Detect which cell encompasses the target text, then output its (x, y) center coordinate. 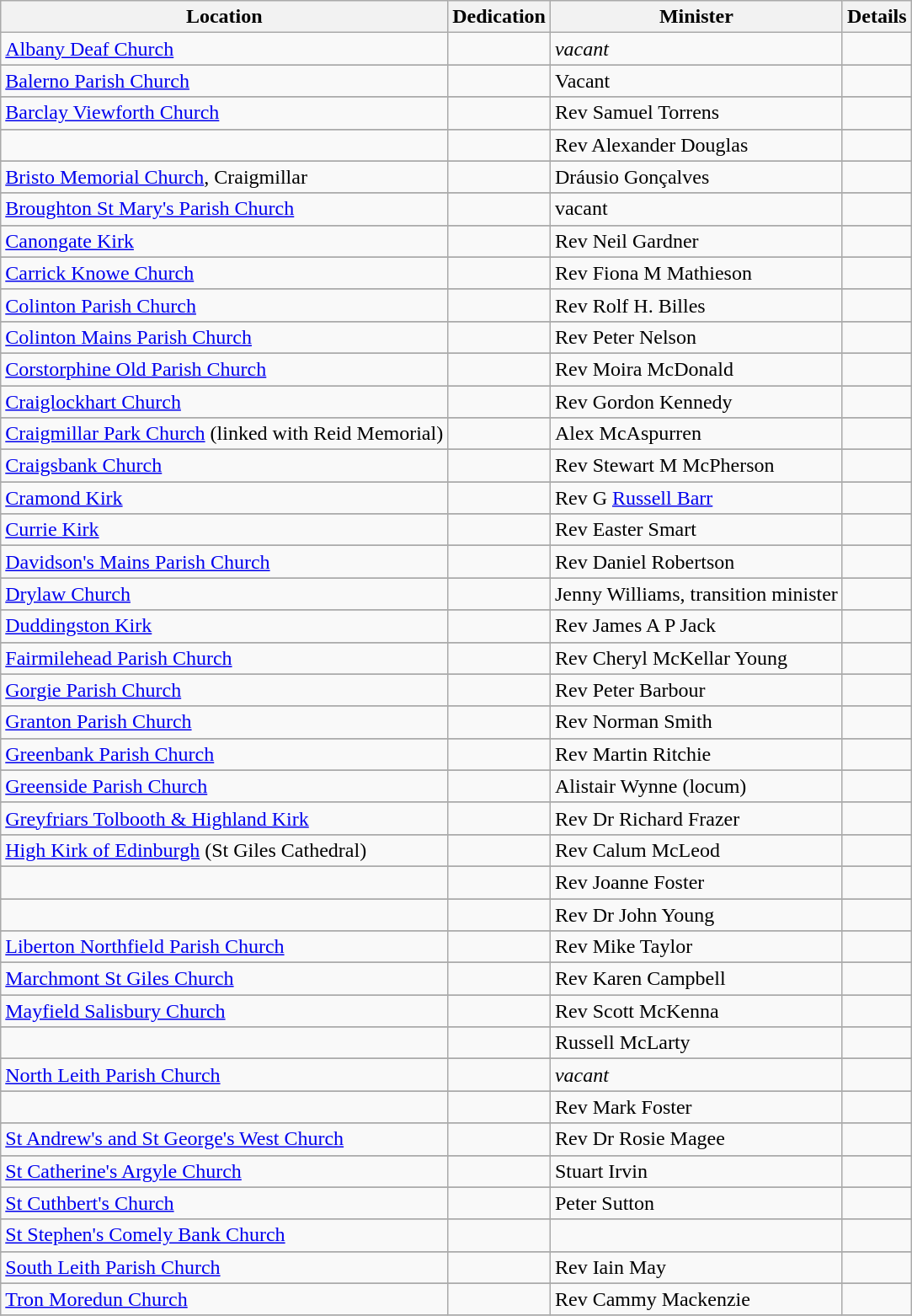
Currie Kirk (224, 530)
Greyfriars Tolbooth & Highland Kirk (224, 818)
Rev G Russell Barr (696, 498)
St Cuthbert's Church (224, 1203)
South Leith Parish Church (224, 1267)
North Leith Parish Church (224, 1075)
Rev Dr Richard Frazer (696, 818)
Rev Rolf H. Billes (696, 305)
Rev Joanne Foster (696, 882)
Rev Moira McDonald (696, 369)
Greenbank Parish Church (224, 754)
Russell McLarty (696, 1043)
Rev Karen Campbell (696, 979)
Dedication (499, 17)
Craigsbank Church (224, 466)
Balerno Parish Church (224, 81)
Rev Alexander Douglas (696, 145)
Colinton Mains Parish Church (224, 337)
Gorgie Parish Church (224, 690)
Rev Daniel Robertson (696, 562)
Rev Mark Foster (696, 1107)
Rev Scott McKenna (696, 1011)
Details (877, 17)
Rev Peter Nelson (696, 337)
Craiglockhart Church (224, 402)
Rev Peter Barbour (696, 690)
Cramond Kirk (224, 498)
Alex McAspurren (696, 434)
Broughton St Mary's Parish Church (224, 209)
Fairmilehead Parish Church (224, 658)
Rev Mike Taylor (696, 947)
Jenny Williams, transition minister (696, 594)
Craigmillar Park Church (linked with Reid Memorial) (224, 434)
Barclay Viewforth Church (224, 113)
Alistair Wynne (locum) (696, 786)
Drylaw Church (224, 594)
Rev Calum McLeod (696, 850)
Peter Sutton (696, 1203)
Corstorphine Old Parish Church (224, 369)
Carrick Knowe Church (224, 273)
Granton Parish Church (224, 722)
St Andrew's and St George's West Church (224, 1139)
Rev Samuel Torrens (696, 113)
Rev Martin Ritchie (696, 754)
Rev Stewart M McPherson (696, 466)
Location (224, 17)
High Kirk of Edinburgh (St Giles Cathedral) (224, 850)
Minister (696, 17)
Rev Iain May (696, 1267)
Rev Gordon Kennedy (696, 402)
Rev Dr Rosie Magee (696, 1139)
Liberton Northfield Parish Church (224, 947)
Tron Moredun Church (224, 1299)
Canongate Kirk (224, 241)
Rev Neil Gardner (696, 241)
Mayfield Salisbury Church (224, 1011)
Vacant (696, 81)
Colinton Parish Church (224, 305)
Davidson's Mains Parish Church (224, 562)
Greenside Parish Church (224, 786)
Rev Cheryl McKellar Young (696, 658)
Marchmont St Giles Church (224, 979)
Duddingston Kirk (224, 626)
Rev Dr John Young (696, 914)
Bristo Memorial Church, Craigmillar (224, 177)
Rev Cammy Mackenzie (696, 1299)
Dráusio Gonçalves (696, 177)
St Catherine's Argyle Church (224, 1171)
St Stephen's Comely Bank Church (224, 1235)
Albany Deaf Church (224, 49)
Rev Norman Smith (696, 722)
Rev James A P Jack (696, 626)
Rev Easter Smart (696, 530)
Rev Fiona M Mathieson (696, 273)
Stuart Irvin (696, 1171)
